Determine the (x, y) coordinate at the center of the cell enclosing the given text.  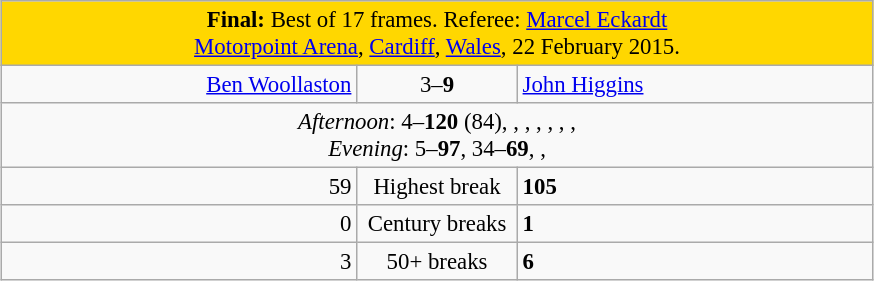
Final: Best of 17 frames. Referee: Marcel Eckardt Motorpoint Arena, Cardiff, Wales, 22 February 2015. (437, 34)
6 (695, 262)
59 (179, 187)
John Higgins (695, 85)
Highest break (438, 187)
3 (179, 262)
0 (179, 224)
3–9 (438, 85)
Afternoon: 4–120 (84), , , , , , , Evening: 5–97, 34–69, , (437, 136)
50+ breaks (438, 262)
Ben Woollaston (179, 85)
Century breaks (438, 224)
105 (695, 187)
1 (695, 224)
